Search for the cell housing the specified text and yield its [x, y] center coordinate. 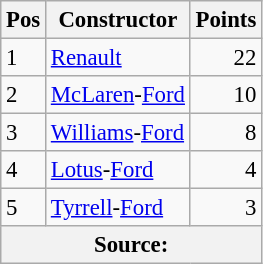
Constructor [118, 20]
Renault [118, 58]
22 [226, 58]
Pos [24, 20]
8 [226, 133]
Points [226, 20]
2 [24, 95]
Williams-Ford [118, 133]
Lotus-Ford [118, 170]
Tyrrell-Ford [118, 208]
10 [226, 95]
5 [24, 208]
1 [24, 58]
Source: [132, 245]
McLaren-Ford [118, 95]
